Provide the [x, y] coordinate of the cell's center where the given text is located.  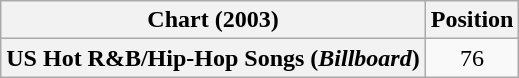
Chart (2003) [213, 20]
76 [472, 58]
Position [472, 20]
US Hot R&B/Hip-Hop Songs (Billboard) [213, 58]
